For the text-containing cell, return its midpoint in [x, y] coordinate format. 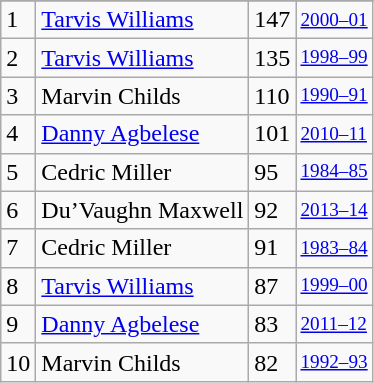
1984–85 [334, 172]
5 [18, 172]
91 [272, 248]
2000–01 [334, 20]
95 [272, 172]
1998–99 [334, 58]
8 [18, 286]
2013–14 [334, 210]
1 [18, 20]
4 [18, 134]
83 [272, 324]
101 [272, 134]
2010–11 [334, 134]
110 [272, 96]
Du’Vaughn Maxwell [142, 210]
9 [18, 324]
3 [18, 96]
6 [18, 210]
10 [18, 362]
1992–93 [334, 362]
1999–00 [334, 286]
87 [272, 286]
92 [272, 210]
147 [272, 20]
2 [18, 58]
82 [272, 362]
2011–12 [334, 324]
1983–84 [334, 248]
1990–91 [334, 96]
135 [272, 58]
7 [18, 248]
